Capture the cell that displays the provided text and extract its [x, y] central coordinate. 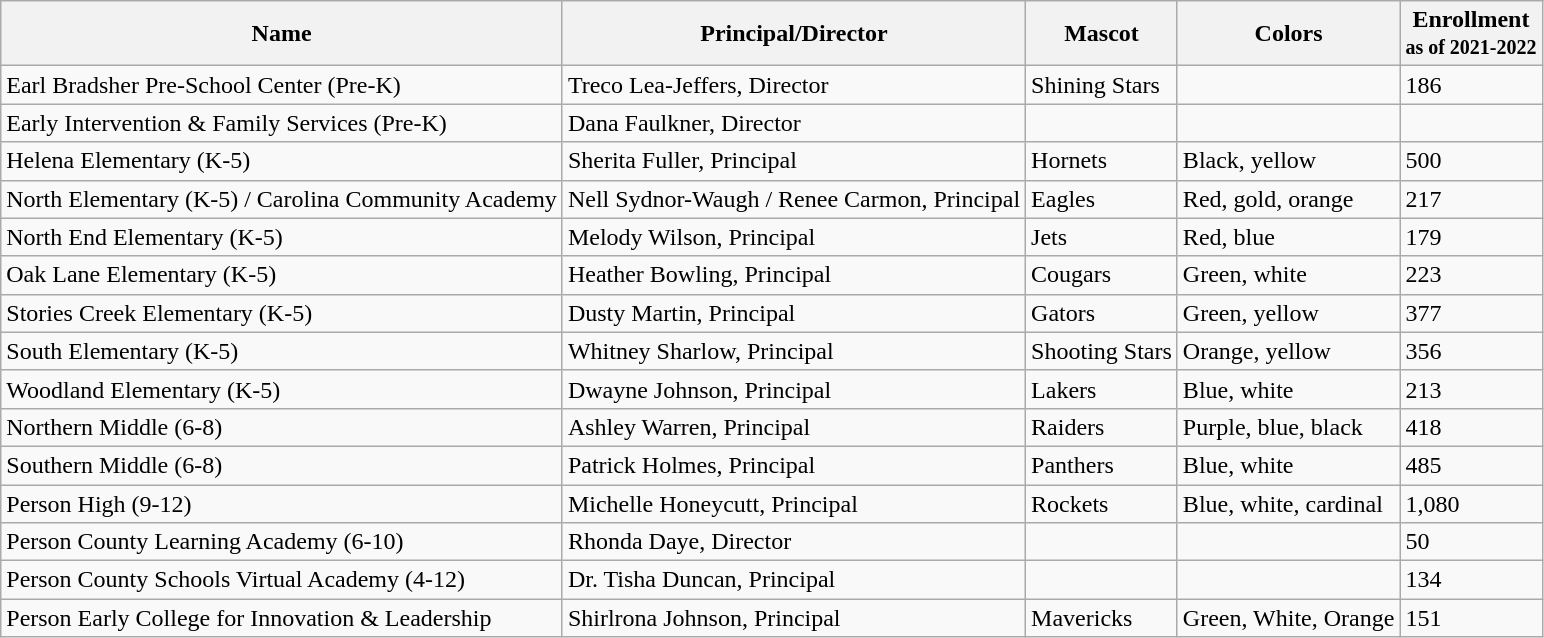
Helena Elementary (K-5) [282, 161]
500 [1471, 161]
Hornets [1102, 161]
Purple, blue, black [1288, 427]
223 [1471, 275]
179 [1471, 237]
217 [1471, 199]
Green, White, Orange [1288, 618]
Ashley Warren, Principal [794, 427]
Person County Schools Virtual Academy (4-12) [282, 580]
Shining Stars [1102, 85]
Shirlrona Johnson, Principal [794, 618]
Early Intervention & Family Services (Pre-K) [282, 123]
Nell Sydnor-Waugh / Renee Carmon, Principal [794, 199]
Person High (9-12) [282, 503]
Whitney Sharlow, Principal [794, 351]
Gators [1102, 313]
213 [1471, 389]
Panthers [1102, 465]
Person County Learning Academy (6-10) [282, 542]
Melody Wilson, Principal [794, 237]
Dusty Martin, Principal [794, 313]
Green, white [1288, 275]
377 [1471, 313]
Principal/Director [794, 34]
Blue, white, cardinal [1288, 503]
Eagles [1102, 199]
Northern Middle (6-8) [282, 427]
Treco Lea-Jeffers, Director [794, 85]
Oak Lane Elementary (K-5) [282, 275]
Enrollmentas of 2021-2022 [1471, 34]
Black, yellow [1288, 161]
134 [1471, 580]
Raiders [1102, 427]
50 [1471, 542]
Colors [1288, 34]
Rhonda Daye, Director [794, 542]
Shooting Stars [1102, 351]
Stories Creek Elementary (K-5) [282, 313]
Orange, yellow [1288, 351]
Woodland Elementary (K-5) [282, 389]
Mavericks [1102, 618]
Mascot [1102, 34]
Southern Middle (6-8) [282, 465]
Dwayne Johnson, Principal [794, 389]
Lakers [1102, 389]
Patrick Holmes, Principal [794, 465]
Michelle Honeycutt, Principal [794, 503]
418 [1471, 427]
Dr. Tisha Duncan, Principal [794, 580]
Rockets [1102, 503]
485 [1471, 465]
186 [1471, 85]
Cougars [1102, 275]
North Elementary (K-5) / Carolina Community Academy [282, 199]
1,080 [1471, 503]
Person Early College for Innovation & Leadership [282, 618]
Jets [1102, 237]
Earl Bradsher Pre-School Center (Pre-K) [282, 85]
Heather Bowling, Principal [794, 275]
151 [1471, 618]
Sherita Fuller, Principal [794, 161]
Red, blue [1288, 237]
South Elementary (K-5) [282, 351]
Dana Faulkner, Director [794, 123]
Green, yellow [1288, 313]
Name [282, 34]
North End Elementary (K-5) [282, 237]
Red, gold, orange [1288, 199]
356 [1471, 351]
